From the cell containing the given text, extract its center point as [X, Y] coordinate. 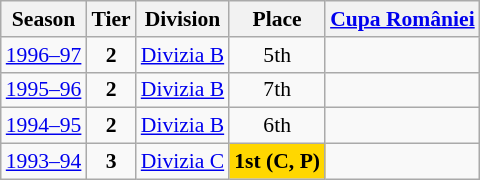
Place [277, 19]
5th [277, 55]
Cupa României [402, 19]
1993–94 [44, 162]
1st (C, P) [277, 162]
Season [44, 19]
1996–97 [44, 55]
3 [110, 162]
Divizia C [182, 162]
1994–95 [44, 126]
1995–96 [44, 90]
6th [277, 126]
Division [182, 19]
7th [277, 90]
Tier [110, 19]
